Output the (X, Y) coordinate of the center of the cell containing the given text.  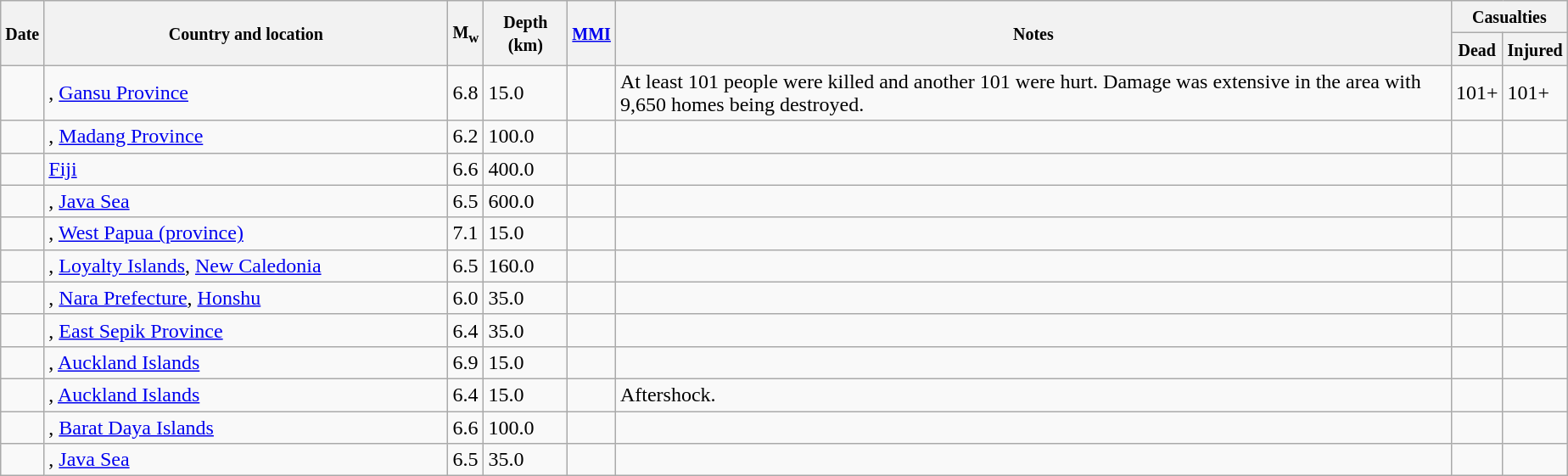
160.0 (526, 266)
Injured (1535, 49)
, Madang Province (246, 137)
6.8 (466, 93)
Casualties (1509, 17)
600.0 (526, 201)
Date (22, 33)
Country and location (246, 33)
Notes (1033, 33)
, West Papua (province) (246, 233)
400.0 (526, 169)
Fiji (246, 169)
, Gansu Province (246, 93)
, Barat Daya Islands (246, 427)
, Nara Prefecture, Honshu (246, 298)
6.9 (466, 362)
Mw (466, 33)
6.2 (466, 137)
Aftershock. (1033, 395)
, Loyalty Islands, New Caledonia (246, 266)
7.1 (466, 233)
Depth (km) (526, 33)
, East Sepik Province (246, 330)
Dead (1476, 49)
MMI (592, 33)
At least 101 people were killed and another 101 were hurt. Damage was extensive in the area with 9,650 homes being destroyed. (1033, 93)
6.0 (466, 298)
